Return the (x, y) coordinate for the center point of the cell that contains the specified text.  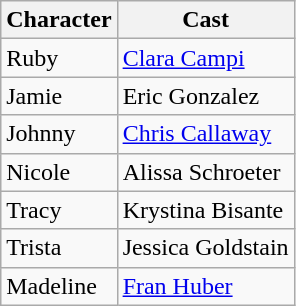
Alissa Schroeter (206, 172)
Krystina Bisante (206, 210)
Jamie (59, 96)
Cast (206, 20)
Jessica Goldstain (206, 248)
Fran Huber (206, 286)
Trista (59, 248)
Clara Campi (206, 58)
Johnny (59, 134)
Madeline (59, 286)
Character (59, 20)
Nicole (59, 172)
Chris Callaway (206, 134)
Ruby (59, 58)
Tracy (59, 210)
Eric Gonzalez (206, 96)
